Capture the cell that displays the provided text and extract its [X, Y] central coordinate. 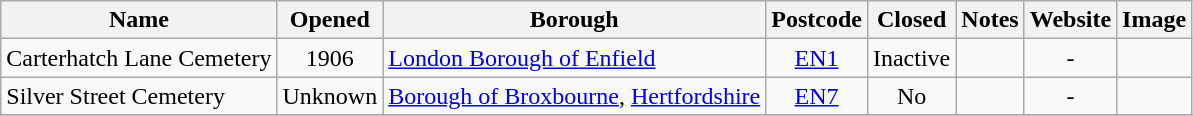
Carterhatch Lane Cemetery [139, 58]
1906 [330, 58]
Silver Street Cemetery [139, 96]
Borough [574, 20]
Opened [330, 20]
Notes [990, 20]
Image [1154, 20]
Inactive [911, 58]
Unknown [330, 96]
EN1 [817, 58]
EN7 [817, 96]
Name [139, 20]
Borough of Broxbourne, Hertfordshire [574, 96]
Closed [911, 20]
Postcode [817, 20]
London Borough of Enfield [574, 58]
Website [1070, 20]
No [911, 96]
